Locate the cell with the specified text and output its (X, Y) center coordinate. 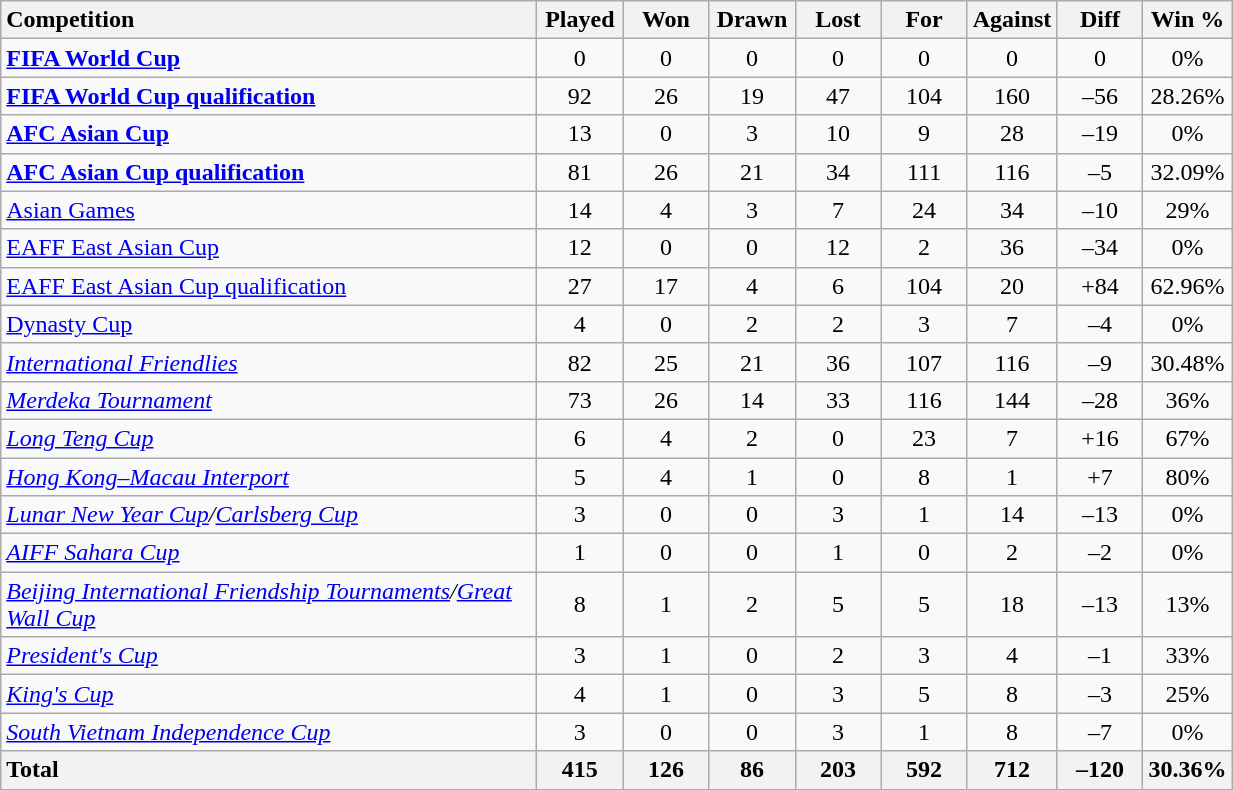
–1 (1100, 656)
–9 (1100, 362)
–34 (1100, 248)
30.36% (1188, 770)
Long Teng Cup (269, 438)
415 (580, 770)
36% (1188, 400)
47 (838, 96)
13% (1188, 604)
–120 (1100, 770)
Diff (1100, 20)
81 (580, 172)
–28 (1100, 400)
86 (752, 770)
FIFA World Cup (269, 58)
24 (924, 210)
73 (580, 400)
–4 (1100, 324)
712 (1012, 770)
28.26% (1188, 96)
EAFF East Asian Cup qualification (269, 286)
AIFF Sahara Cup (269, 553)
Played (580, 20)
18 (1012, 604)
EAFF East Asian Cup (269, 248)
80% (1188, 477)
92 (580, 96)
AFC Asian Cup qualification (269, 172)
Total (269, 770)
+84 (1100, 286)
–3 (1100, 694)
23 (924, 438)
Dynasty Cup (269, 324)
+16 (1100, 438)
FIFA World Cup qualification (269, 96)
AFC Asian Cup (269, 134)
Drawn (752, 20)
28 (1012, 134)
592 (924, 770)
32.09% (1188, 172)
For (924, 20)
–7 (1100, 732)
144 (1012, 400)
82 (580, 362)
27 (580, 286)
33 (838, 400)
International Friendlies (269, 362)
29% (1188, 210)
Hong Kong–Macau Interport (269, 477)
Beijing International Friendship Tournaments/Great Wall Cup (269, 604)
111 (924, 172)
160 (1012, 96)
30.48% (1188, 362)
13 (580, 134)
Competition (269, 20)
–5 (1100, 172)
–10 (1100, 210)
Won (666, 20)
9 (924, 134)
+7 (1100, 477)
Against (1012, 20)
Merdeka Tournament (269, 400)
–19 (1100, 134)
King's Cup (269, 694)
25 (666, 362)
Lunar New Year Cup/Carlsberg Cup (269, 515)
–56 (1100, 96)
19 (752, 96)
Win % (1188, 20)
20 (1012, 286)
17 (666, 286)
10 (838, 134)
33% (1188, 656)
Asian Games (269, 210)
126 (666, 770)
South Vietnam Independence Cup (269, 732)
President's Cup (269, 656)
–2 (1100, 553)
62.96% (1188, 286)
Lost (838, 20)
25% (1188, 694)
203 (838, 770)
67% (1188, 438)
107 (924, 362)
